Identify which cell holds the provided text, then report its (X, Y) central coordinate. 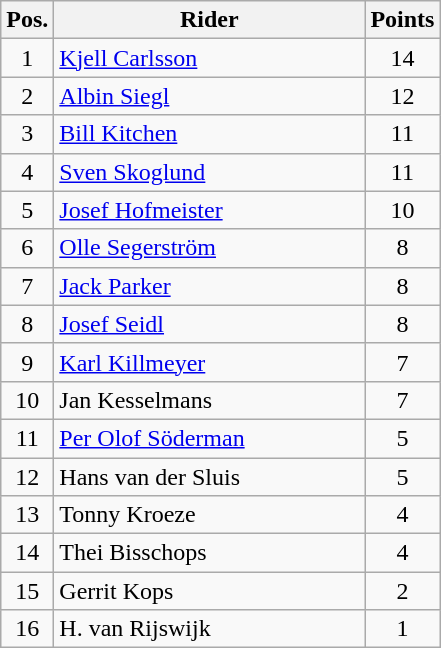
Karl Killmeyer (210, 362)
9 (28, 362)
Jan Kesselmans (210, 400)
Bill Kitchen (210, 134)
3 (28, 134)
Jack Parker (210, 286)
Kjell Carlsson (210, 58)
Josef Seidl (210, 324)
Olle Segerström (210, 248)
16 (28, 629)
6 (28, 248)
Points (402, 20)
15 (28, 591)
Pos. (28, 20)
Per Olof Söderman (210, 438)
Tonny Kroeze (210, 515)
Albin Siegl (210, 96)
Hans van der Sluis (210, 477)
Thei Bisschops (210, 553)
H. van Rijswijk (210, 629)
Rider (210, 20)
13 (28, 515)
Josef Hofmeister (210, 210)
Sven Skoglund (210, 172)
Gerrit Kops (210, 591)
